Capture the cell that displays the provided text and extract its (X, Y) central coordinate. 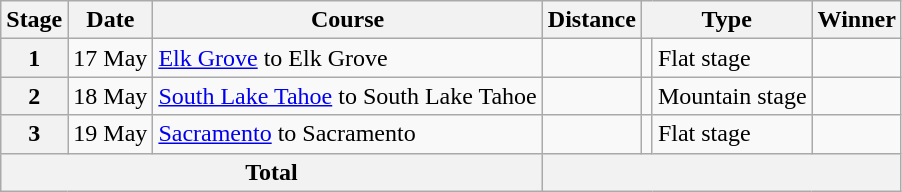
Winner (856, 20)
3 (34, 134)
Stage (34, 20)
Elk Grove to Elk Grove (348, 58)
Mountain stage (732, 96)
Distance (592, 20)
Sacramento to Sacramento (348, 134)
Course (348, 20)
Date (110, 20)
18 May (110, 96)
Total (272, 172)
2 (34, 96)
Type (726, 20)
1 (34, 58)
19 May (110, 134)
South Lake Tahoe to South Lake Tahoe (348, 96)
17 May (110, 58)
